Pinpoint the cell where the given text exists, returning its (X, Y) midpoint coordinate. 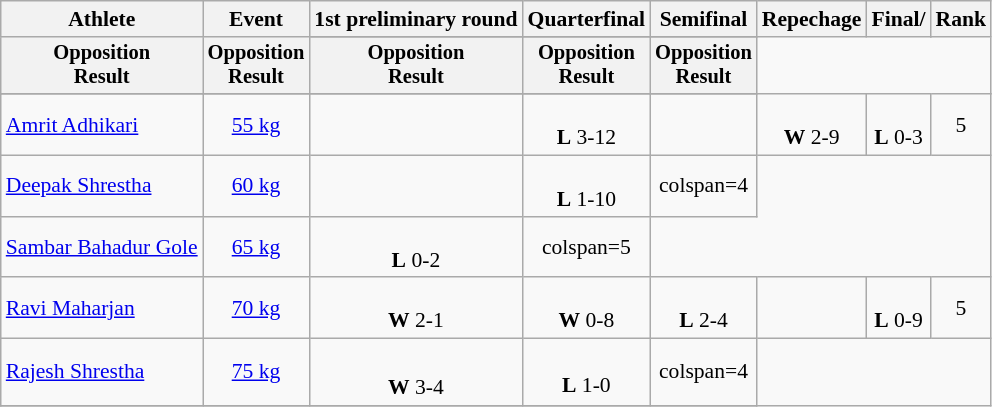
L 0-9 (898, 308)
W 2-9 (812, 124)
W 0-8 (587, 308)
Sambar Bahadur Gole (102, 248)
L 0-2 (416, 248)
L 3-12 (587, 124)
Deepak Shrestha (102, 186)
L 0-3 (898, 124)
Quarterfinal (587, 19)
Rajesh Shrestha (102, 372)
Final/ (898, 19)
Repechage (812, 19)
L 1-0 (587, 372)
55 kg (256, 124)
L 1-10 (587, 186)
Rank (962, 19)
L 2-4 (704, 308)
1st preliminary round (416, 19)
Event (256, 19)
65 kg (256, 248)
Athlete (102, 19)
60 kg (256, 186)
Semifinal (704, 19)
70 kg (256, 308)
Ravi Maharjan (102, 308)
colspan=5 (587, 248)
W 2-1 (416, 308)
W 3-4 (416, 372)
75 kg (256, 372)
Amrit Adhikari (102, 124)
